Return the (X, Y) coordinate for the center point of the cell that contains the specified text.  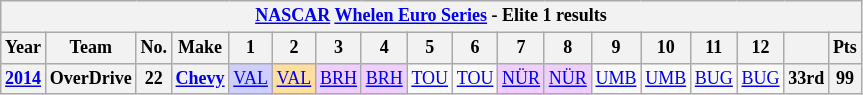
OverDrive (90, 78)
Chevy (200, 78)
7 (522, 48)
99 (846, 78)
11 (714, 48)
2 (294, 48)
12 (760, 48)
6 (474, 48)
NASCAR Whelen Euro Series - Elite 1 results (431, 16)
5 (430, 48)
3 (339, 48)
Make (200, 48)
9 (616, 48)
8 (568, 48)
No. (154, 48)
1 (250, 48)
33rd (806, 78)
22 (154, 78)
10 (666, 48)
Team (90, 48)
Year (24, 48)
4 (384, 48)
2014 (24, 78)
Pts (846, 48)
